From the cell containing the given text, extract its center point as [X, Y] coordinate. 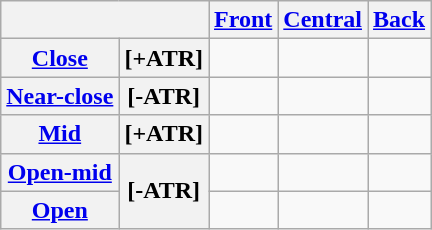
Back [400, 20]
Open [60, 210]
Mid [60, 134]
Central [323, 20]
Front [242, 20]
Near-close [60, 96]
Open-mid [60, 172]
Close [60, 58]
